Locate the cell with the specified text and output its [x, y] center coordinate. 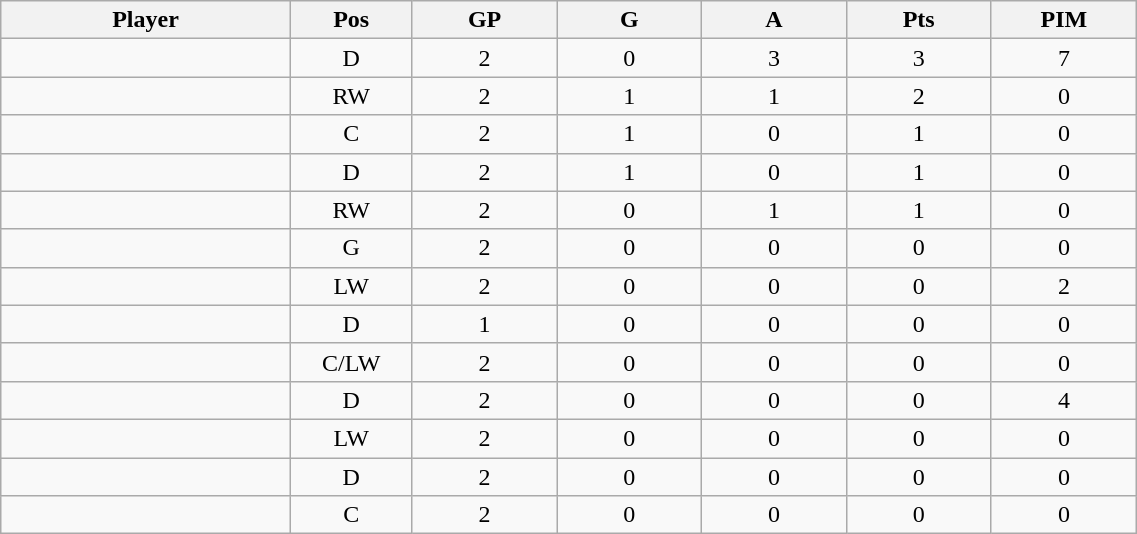
Pos [351, 20]
A [774, 20]
PIM [1064, 20]
Pts [918, 20]
4 [1064, 400]
7 [1064, 58]
GP [484, 20]
Player [146, 20]
C/LW [351, 362]
